Locate the cell with the specified text and output its [X, Y] center coordinate. 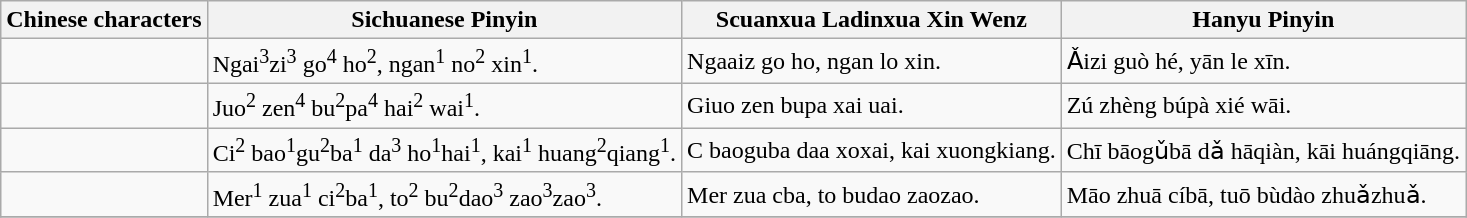
Scuanxua Ladinxua Xin Wenz [872, 20]
Ǎizi guò hé, yān le xīn. [1263, 62]
Mer zua cba, to budao zaozao. [872, 194]
Sichuanese Pinyin [444, 20]
Hanyu Pinyin [1263, 20]
Chinese characters [104, 20]
C baoguba daa xoxai, kai xuongkiang. [872, 150]
Ci2 bao1gu2ba1 da3 ho1hai1, kai1 huang2qiang1. [444, 150]
Ngai3zi3 go4 ho2, ngan1 no2 xin1. [444, 62]
Chī bāogǔbā dǎ hāqiàn, kāi huángqiāng. [1263, 150]
Māo zhuā cíbā, tuō bùdào zhuǎzhuǎ. [1263, 194]
Ngaaiz go ho, ngan lo xin. [872, 62]
Mer1 zua1 ci2ba1, to2 bu2dao3 zao3zao3. [444, 194]
Juo2 zen4 bu2pa4 hai2 wai1. [444, 106]
Giuo zen bupa xai uai. [872, 106]
Zú zhèng búpà xié wāi. [1263, 106]
